Find where the given text appears and provide that cell's center as (x, y) coordinate. 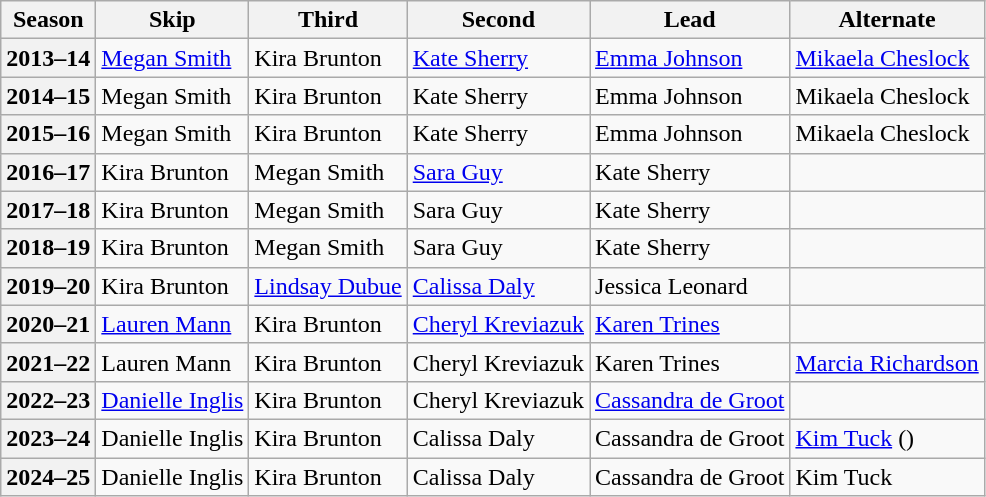
2016–17 (48, 172)
Alternate (887, 20)
Jessica Leonard (690, 286)
Lindsay Dubue (328, 286)
Kim Tuck (887, 477)
2014–15 (48, 96)
Third (328, 20)
2023–24 (48, 438)
Skip (172, 20)
2019–20 (48, 286)
2017–18 (48, 210)
Marcia Richardson (887, 362)
2022–23 (48, 400)
2024–25 (48, 477)
Lead (690, 20)
2013–14 (48, 58)
2015–16 (48, 134)
Kim Tuck () (887, 438)
2018–19 (48, 248)
2020–21 (48, 324)
Second (498, 20)
Season (48, 20)
2021–22 (48, 362)
